Provide the [X, Y] coordinate of the cell's center where the given text is located.  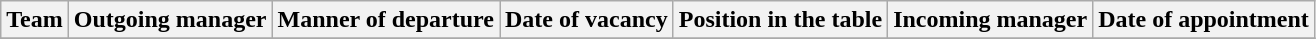
Outgoing manager [170, 20]
Manner of departure [386, 20]
Incoming manager [990, 20]
Position in the table [780, 20]
Date of appointment [1204, 20]
Date of vacancy [587, 20]
Team [35, 20]
